Locate the cell with the specified text and output its [X, Y] center coordinate. 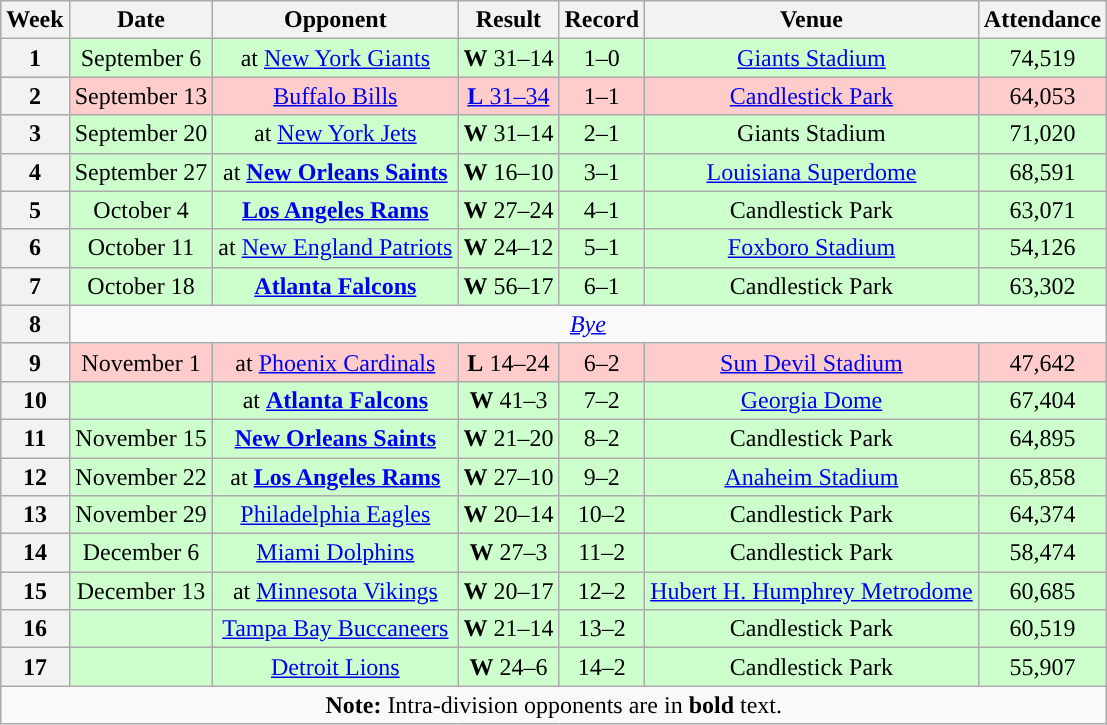
7 [35, 286]
6 [35, 248]
2–1 [602, 134]
65,858 [1042, 477]
Buffalo Bills [336, 96]
54,126 [1042, 248]
5–1 [602, 248]
W 24–12 [508, 248]
9–2 [602, 477]
New Orleans Saints [336, 438]
L 14–24 [508, 362]
3 [35, 134]
8–2 [602, 438]
58,474 [1042, 553]
Atlanta Falcons [336, 286]
Georgia Dome [812, 400]
2 [35, 96]
10–2 [602, 515]
64,374 [1042, 515]
at New England Patriots [336, 248]
at New Orleans Saints [336, 172]
W 27–10 [508, 477]
11 [35, 438]
November 29 [141, 515]
68,591 [1042, 172]
10 [35, 400]
Venue [812, 20]
8 [35, 324]
September 13 [141, 96]
September 6 [141, 58]
13–2 [602, 629]
11–2 [602, 553]
64,895 [1042, 438]
at New York Giants [336, 58]
4 [35, 172]
Detroit Lions [336, 667]
Attendance [1042, 20]
63,071 [1042, 210]
Bye [588, 324]
12 [35, 477]
60,685 [1042, 591]
W 20–17 [508, 591]
Date [141, 20]
4–1 [602, 210]
14 [35, 553]
13 [35, 515]
W 24–6 [508, 667]
at Atlanta Falcons [336, 400]
Philadelphia Eagles [336, 515]
16 [35, 629]
5 [35, 210]
Opponent [336, 20]
Louisiana Superdome [812, 172]
at Los Angeles Rams [336, 477]
at Minnesota Vikings [336, 591]
Miami Dolphins [336, 553]
1–1 [602, 96]
at New York Jets [336, 134]
Sun Devil Stadium [812, 362]
Hubert H. Humphrey Metrodome [812, 591]
September 27 [141, 172]
74,519 [1042, 58]
12–2 [602, 591]
15 [35, 591]
6–2 [602, 362]
67,404 [1042, 400]
71,020 [1042, 134]
17 [35, 667]
9 [35, 362]
October 4 [141, 210]
W 41–3 [508, 400]
September 20 [141, 134]
Record [602, 20]
W 27–24 [508, 210]
December 13 [141, 591]
14–2 [602, 667]
December 6 [141, 553]
Anaheim Stadium [812, 477]
Result [508, 20]
64,053 [1042, 96]
6–1 [602, 286]
Foxboro Stadium [812, 248]
November 22 [141, 477]
60,519 [1042, 629]
W 21–20 [508, 438]
October 11 [141, 248]
Week [35, 20]
W 20–14 [508, 515]
Tampa Bay Buccaneers [336, 629]
November 1 [141, 362]
1 [35, 58]
Note: Intra-division opponents are in bold text. [554, 705]
55,907 [1042, 667]
W 21–14 [508, 629]
63,302 [1042, 286]
Los Angeles Rams [336, 210]
November 15 [141, 438]
L 31–34 [508, 96]
7–2 [602, 400]
W 27–3 [508, 553]
1–0 [602, 58]
47,642 [1042, 362]
W 16–10 [508, 172]
at Phoenix Cardinals [336, 362]
3–1 [602, 172]
October 18 [141, 286]
W 56–17 [508, 286]
